Identify which cell holds the provided text, then report its [X, Y] central coordinate. 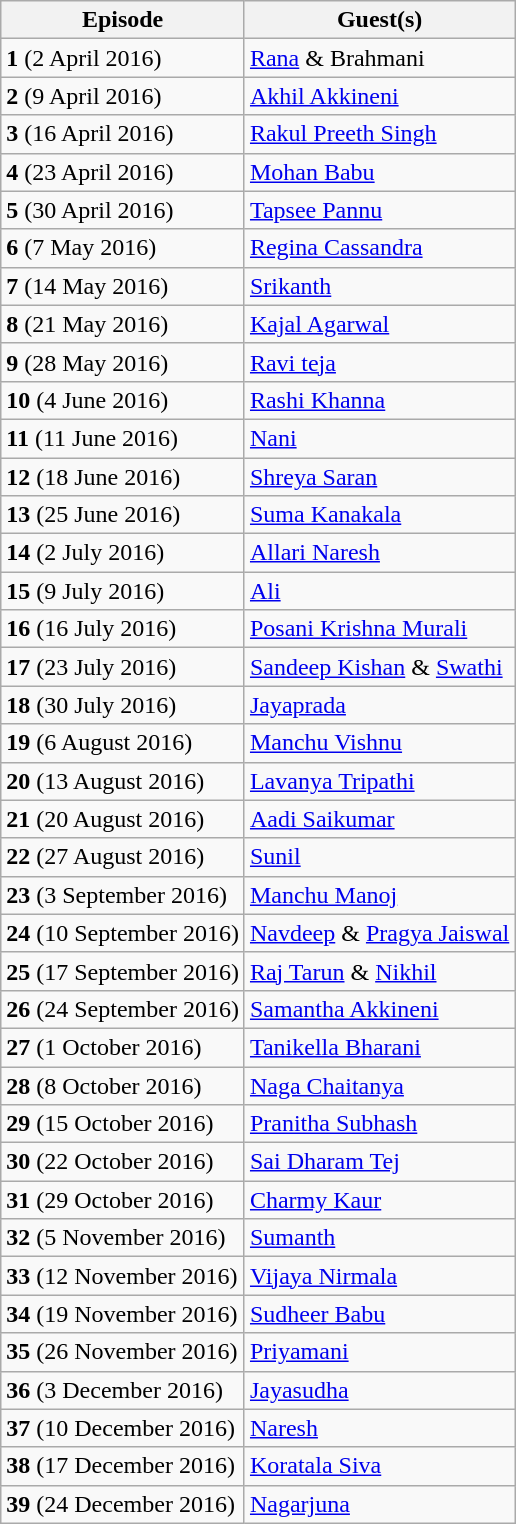
Rashi Khanna [379, 400]
11 (11 June 2016) [123, 438]
Episode [123, 20]
Samantha Akkineni [379, 1009]
16 (16 July 2016) [123, 629]
8 (21 May 2016) [123, 324]
Koratala Siva [379, 1466]
Aadi Saikumar [379, 819]
Sumanth [379, 1238]
25 (17 September 2016) [123, 971]
Allari Naresh [379, 553]
39 (24 December 2016) [123, 1504]
Shreya Saran [379, 477]
Sunil [379, 857]
Jayasudha [379, 1390]
Charmy Kaur [379, 1200]
9 (28 May 2016) [123, 362]
Sai Dharam Tej [379, 1162]
Srikanth [379, 286]
Manchu Vishnu [379, 743]
5 (30 April 2016) [123, 210]
Suma Kanakala [379, 515]
Ravi teja [379, 362]
Guest(s) [379, 20]
Akhil Akkineni [379, 96]
Mohan Babu [379, 172]
31 (29 October 2016) [123, 1200]
Navdeep & Pragya Jaiswal [379, 933]
1 (2 April 2016) [123, 58]
Posani Krishna Murali [379, 629]
26 (24 September 2016) [123, 1009]
21 (20 August 2016) [123, 819]
Vijaya Nirmala [379, 1276]
Nani [379, 438]
Sandeep Kishan & Swathi [379, 667]
37 (10 December 2016) [123, 1428]
Naresh [379, 1428]
Regina Cassandra [379, 248]
Tapsee Pannu [379, 210]
17 (23 July 2016) [123, 667]
Raj Tarun & Nikhil [379, 971]
27 (1 October 2016) [123, 1047]
Priyamani [379, 1352]
29 (15 October 2016) [123, 1124]
Jayaprada [379, 705]
28 (8 October 2016) [123, 1085]
Rakul Preeth Singh [379, 134]
7 (14 May 2016) [123, 286]
4 (23 April 2016) [123, 172]
22 (27 August 2016) [123, 857]
36 (3 December 2016) [123, 1390]
6 (7 May 2016) [123, 248]
14 (2 July 2016) [123, 553]
Nagarjuna [379, 1504]
20 (13 August 2016) [123, 781]
32 (5 November 2016) [123, 1238]
18 (30 July 2016) [123, 705]
13 (25 June 2016) [123, 515]
12 (18 June 2016) [123, 477]
Lavanya Tripathi [379, 781]
Ali [379, 591]
33 (12 November 2016) [123, 1276]
Manchu Manoj [379, 895]
Sudheer Babu [379, 1314]
Rana & Brahmani [379, 58]
2 (9 April 2016) [123, 96]
3 (16 April 2016) [123, 134]
35 (26 November 2016) [123, 1352]
23 (3 September 2016) [123, 895]
Naga Chaitanya [379, 1085]
30 (22 October 2016) [123, 1162]
15 (9 July 2016) [123, 591]
Kajal Agarwal [379, 324]
34 (19 November 2016) [123, 1314]
38 (17 December 2016) [123, 1466]
19 (6 August 2016) [123, 743]
Tanikella Bharani [379, 1047]
24 (10 September 2016) [123, 933]
Pranitha Subhash [379, 1124]
10 (4 June 2016) [123, 400]
